Locate the cell with the specified text and output its (X, Y) center coordinate. 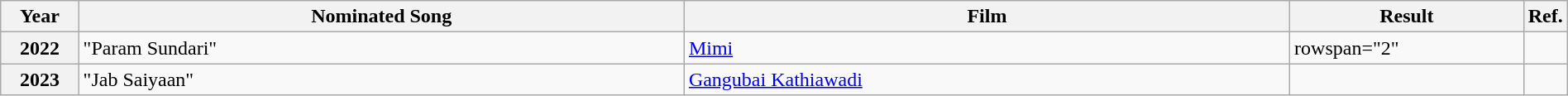
Gangubai Kathiawadi (987, 79)
Result (1408, 17)
Year (40, 17)
rowspan="2" (1408, 48)
"Jab Saiyaan" (381, 79)
"Param Sundari" (381, 48)
2022 (40, 48)
2023 (40, 79)
Nominated Song (381, 17)
Mimi (987, 48)
Ref. (1545, 17)
Film (987, 17)
